Return [x, y] of the center of cell containing provided text 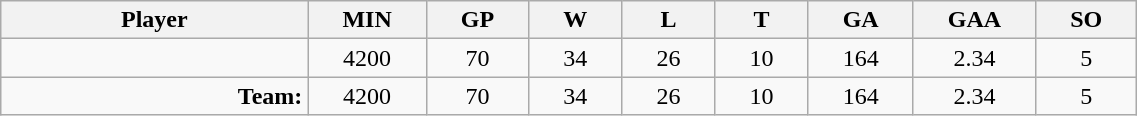
GAA [974, 20]
SO [1086, 20]
Team: [154, 96]
L [668, 20]
W [576, 20]
Player [154, 20]
T [762, 20]
GP [477, 20]
GA [860, 20]
MIN [367, 20]
